Return the (X, Y) coordinate for the center point of the cell that contains the specified text.  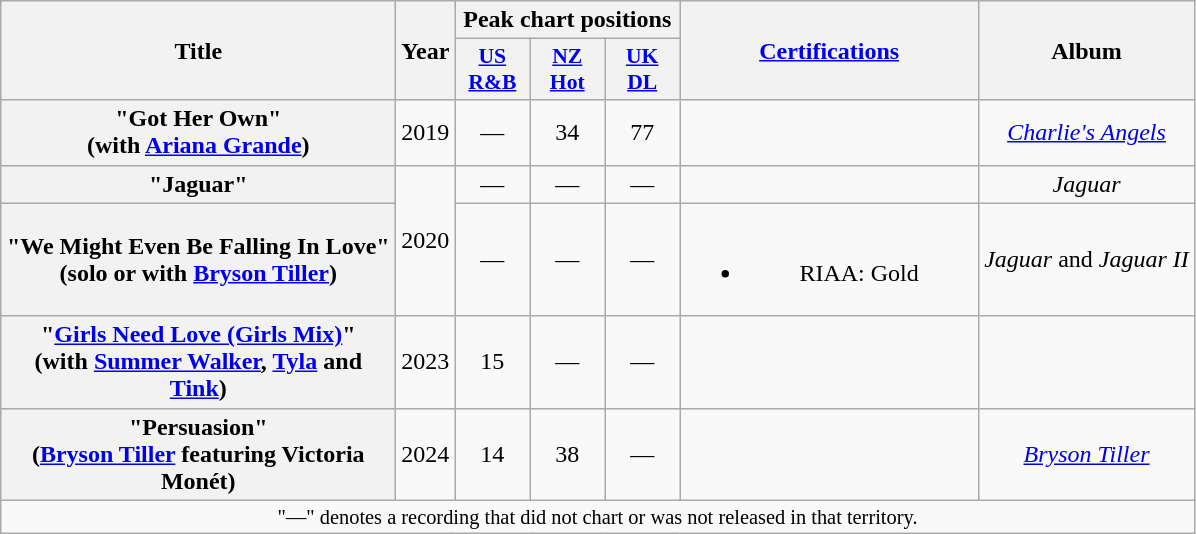
38 (568, 454)
NZHot (568, 70)
15 (492, 362)
"Jaguar" (198, 184)
USR&B (492, 70)
"We Might Even Be Falling In Love"(solo or with Bryson Tiller) (198, 260)
"Persuasion"(Bryson Tiller featuring Victoria Monét) (198, 454)
RIAA: Gold (830, 260)
34 (568, 132)
"Girls Need Love (Girls Mix)"(with Summer Walker, Tyla and Tink) (198, 362)
Peak chart positions (568, 20)
77 (642, 132)
Bryson Tiller (1087, 454)
2023 (426, 362)
"—" denotes a recording that did not chart or was not released in that territory. (598, 517)
Jaguar (1087, 184)
Jaguar and Jaguar II (1087, 260)
Album (1087, 50)
Year (426, 50)
Title (198, 50)
Certifications (830, 50)
"Got Her Own"(with Ariana Grande) (198, 132)
UKDL (642, 70)
2019 (426, 132)
2024 (426, 454)
2020 (426, 240)
Charlie's Angels (1087, 132)
14 (492, 454)
